Search for the cell housing the specified text and yield its (x, y) center coordinate. 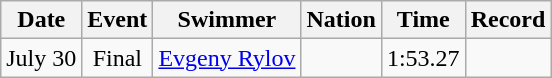
Final (118, 58)
Event (118, 20)
1:53.27 (423, 58)
Date (42, 20)
Nation (341, 20)
Record (508, 20)
Evgeny Rylov (227, 58)
July 30 (42, 58)
Time (423, 20)
Swimmer (227, 20)
